Search for the cell housing the specified text and yield its [X, Y] center coordinate. 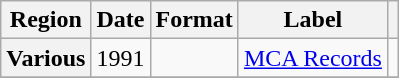
1991 [120, 58]
Label [312, 20]
Format [194, 20]
MCA Records [312, 58]
Date [120, 20]
Various [46, 58]
Region [46, 20]
